Provide the (X, Y) coordinate of the cell's center where the given text is located.  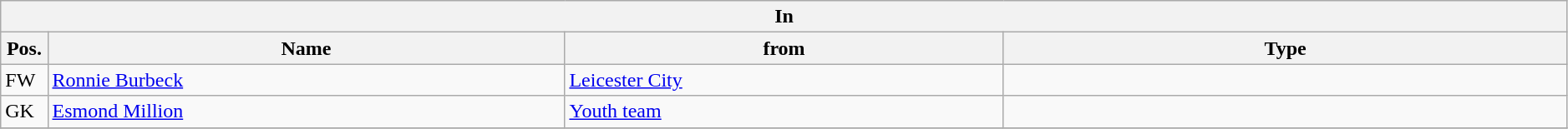
Pos. (24, 48)
Leicester City (784, 80)
from (784, 48)
Esmond Million (306, 112)
Ronnie Burbeck (306, 80)
Name (306, 48)
Youth team (784, 112)
GK (24, 112)
Type (1285, 48)
In (784, 17)
FW (24, 80)
